Detect which cell encompasses the target text, then output its (x, y) center coordinate. 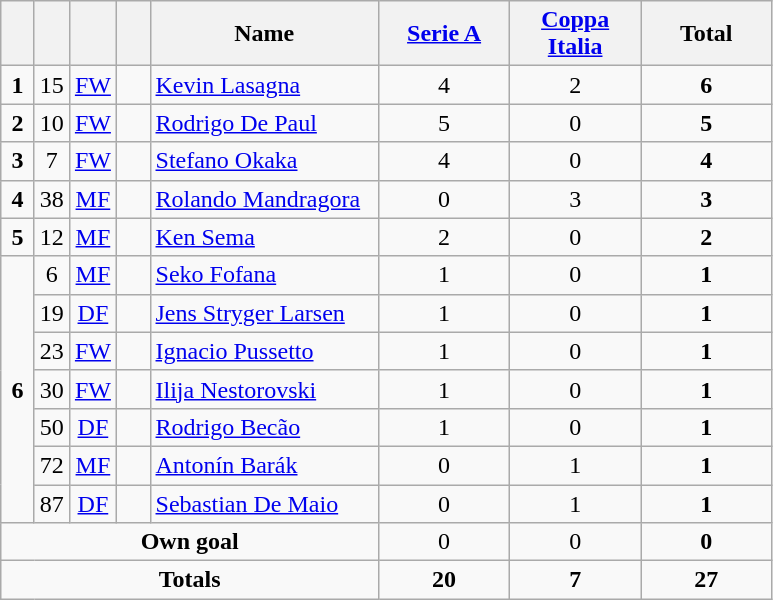
15 (52, 85)
Ken Sema (264, 237)
87 (52, 503)
Jens Stryger Larsen (264, 313)
Ilija Nestorovski (264, 389)
23 (52, 351)
Name (264, 34)
Seko Fofana (264, 275)
Rodrigo De Paul (264, 123)
Own goal (190, 542)
30 (52, 389)
12 (52, 237)
38 (52, 199)
50 (52, 427)
Serie A (444, 34)
Totals (190, 580)
Rodrigo Becão (264, 427)
72 (52, 465)
Coppa Italia (576, 34)
10 (52, 123)
Ignacio Pussetto (264, 351)
Total (706, 34)
Sebastian De Maio (264, 503)
Rolando Mandragora (264, 199)
19 (52, 313)
Stefano Okaka (264, 161)
27 (706, 580)
20 (444, 580)
Kevin Lasagna (264, 85)
Antonín Barák (264, 465)
